Find where the given text appears and provide that cell's center as [x, y] coordinate. 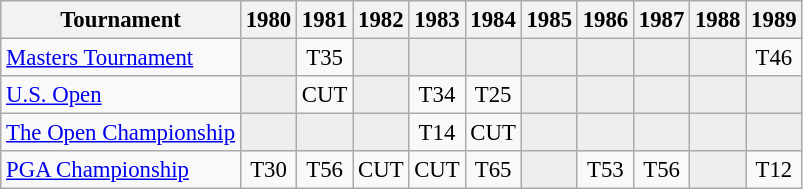
U.S. Open [121, 95]
1980 [268, 20]
1983 [437, 20]
T25 [493, 95]
T53 [605, 170]
T35 [325, 58]
T30 [268, 170]
T12 [774, 170]
T65 [493, 170]
1987 [661, 20]
1985 [549, 20]
T46 [774, 58]
1984 [493, 20]
1986 [605, 20]
PGA Championship [121, 170]
The Open Championship [121, 133]
Masters Tournament [121, 58]
Tournament [121, 20]
1981 [325, 20]
1988 [718, 20]
T34 [437, 95]
1982 [381, 20]
T14 [437, 133]
1989 [774, 20]
